From the cell containing the given text, extract its center point as [x, y] coordinate. 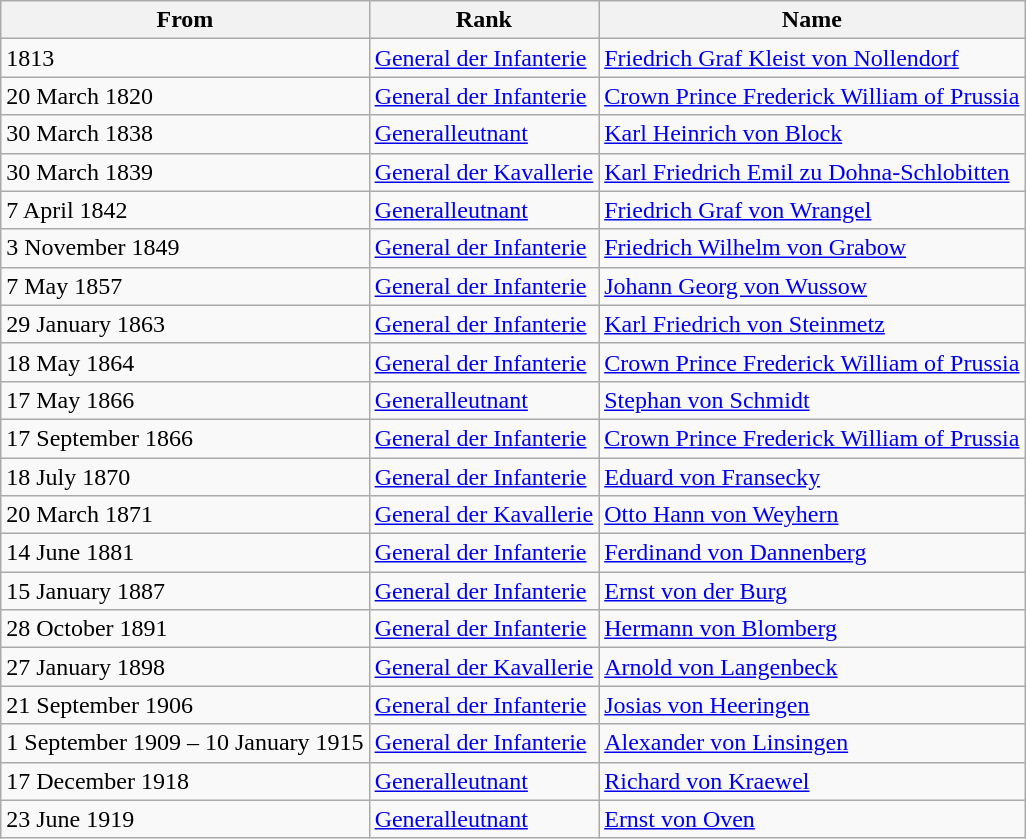
27 January 1898 [185, 667]
Alexander von Linsingen [812, 743]
Friedrich Wilhelm von Grabow [812, 248]
17 September 1866 [185, 438]
Ernst von der Burg [812, 591]
Richard von Kraewel [812, 781]
20 March 1871 [185, 515]
7 May 1857 [185, 286]
14 June 1881 [185, 553]
15 January 1887 [185, 591]
Stephan von Schmidt [812, 400]
Arnold von Langenbeck [812, 667]
Friedrich Graf Kleist von Nollendorf [812, 58]
Johann Georg von Wussow [812, 286]
Ferdinand von Dannenberg [812, 553]
3 November 1849 [185, 248]
1813 [185, 58]
From [185, 20]
Karl Heinrich von Block [812, 134]
Hermann von Blomberg [812, 629]
30 March 1839 [185, 172]
1 September 1909 – 10 January 1915 [185, 743]
Name [812, 20]
23 June 1919 [185, 819]
30 March 1838 [185, 134]
18 May 1864 [185, 362]
Eduard von Fransecky [812, 477]
Otto Hann von Weyhern [812, 515]
17 December 1918 [185, 781]
28 October 1891 [185, 629]
7 April 1842 [185, 210]
Friedrich Graf von Wrangel [812, 210]
Karl Friedrich Emil zu Dohna-Schlobitten [812, 172]
Karl Friedrich von Steinmetz [812, 324]
17 May 1866 [185, 400]
29 January 1863 [185, 324]
Rank [484, 20]
Josias von Heeringen [812, 705]
20 March 1820 [185, 96]
21 September 1906 [185, 705]
Ernst von Oven [812, 819]
18 July 1870 [185, 477]
